Detect which cell encompasses the target text, then output its (X, Y) center coordinate. 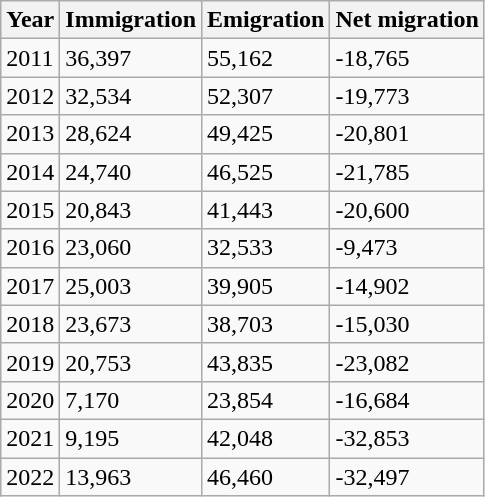
Net migration (407, 20)
-20,600 (407, 210)
32,534 (131, 96)
-23,082 (407, 362)
46,460 (266, 477)
-14,902 (407, 286)
-16,684 (407, 400)
2012 (30, 96)
-32,497 (407, 477)
23,854 (266, 400)
Year (30, 20)
-9,473 (407, 248)
52,307 (266, 96)
39,905 (266, 286)
42,048 (266, 438)
23,673 (131, 324)
41,443 (266, 210)
2018 (30, 324)
24,740 (131, 172)
20,753 (131, 362)
2015 (30, 210)
2020 (30, 400)
49,425 (266, 134)
20,843 (131, 210)
23,060 (131, 248)
9,195 (131, 438)
2022 (30, 477)
2013 (30, 134)
-15,030 (407, 324)
Emigration (266, 20)
-32,853 (407, 438)
Immigration (131, 20)
13,963 (131, 477)
38,703 (266, 324)
43,835 (266, 362)
-20,801 (407, 134)
2017 (30, 286)
28,624 (131, 134)
2011 (30, 58)
2019 (30, 362)
-19,773 (407, 96)
7,170 (131, 400)
2016 (30, 248)
36,397 (131, 58)
2014 (30, 172)
-18,765 (407, 58)
46,525 (266, 172)
55,162 (266, 58)
32,533 (266, 248)
-21,785 (407, 172)
2021 (30, 438)
25,003 (131, 286)
